From the cell containing the given text, extract its center point as [x, y] coordinate. 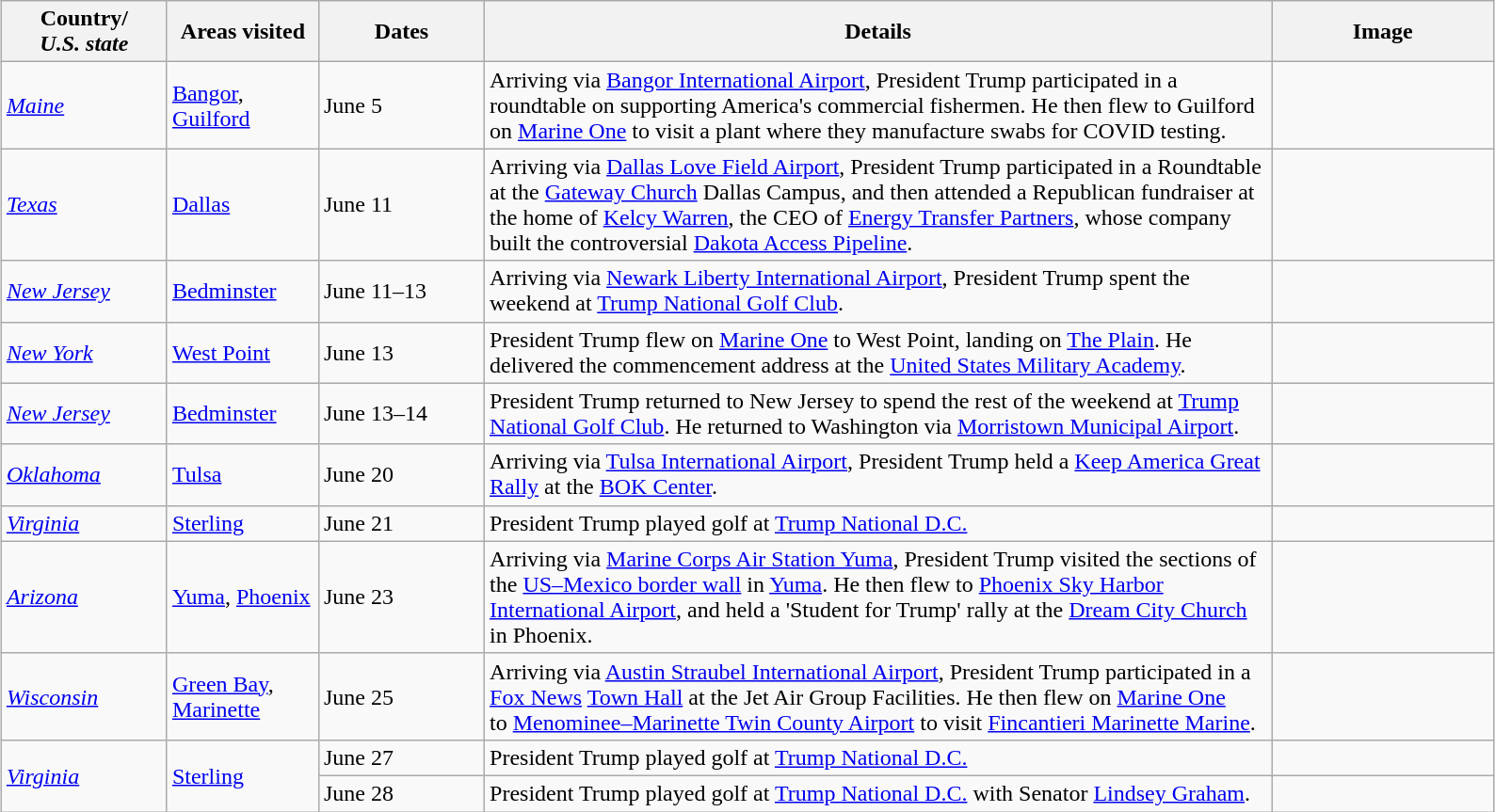
Wisconsin [84, 696]
Green Bay, Marinette [243, 696]
June 11 [401, 205]
Tulsa [243, 474]
June 25 [401, 696]
Maine [84, 105]
June 23 [401, 597]
June 21 [401, 523]
Texas [84, 205]
June 27 [401, 757]
New York [84, 352]
Dallas [243, 205]
Country/U.S. state [84, 32]
Arriving via Tulsa International Airport, President Trump held a Keep America Great Rally at the BOK Center. [878, 474]
Image [1383, 32]
Dates [401, 32]
Arriving via Newark Liberty International Airport, President Trump spent the weekend at Trump National Golf Club. [878, 292]
West Point [243, 352]
June 13 [401, 352]
Yuma, Phoenix [243, 597]
Details [878, 32]
June 13–14 [401, 414]
June 28 [401, 793]
Areas visited [243, 32]
June 5 [401, 105]
Arizona [84, 597]
President Trump flew on Marine One to West Point, landing on The Plain. He delivered the commencement address at the United States Military Academy. [878, 352]
President Trump played golf at Trump National D.C. with Senator Lindsey Graham. [878, 793]
Bangor, Guilford [243, 105]
June 11–13 [401, 292]
Oklahoma [84, 474]
June 20 [401, 474]
